Extract the (x, y) coordinate from the center of the cell holding the provided text.  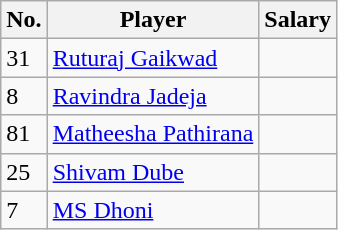
81 (24, 134)
Player (153, 20)
Salary (298, 20)
7 (24, 210)
25 (24, 172)
31 (24, 58)
MS Dhoni (153, 210)
8 (24, 96)
Ruturaj Gaikwad (153, 58)
No. (24, 20)
Shivam Dube (153, 172)
Ravindra Jadeja (153, 96)
Matheesha Pathirana (153, 134)
